Search for the cell housing the specified text and yield its [x, y] center coordinate. 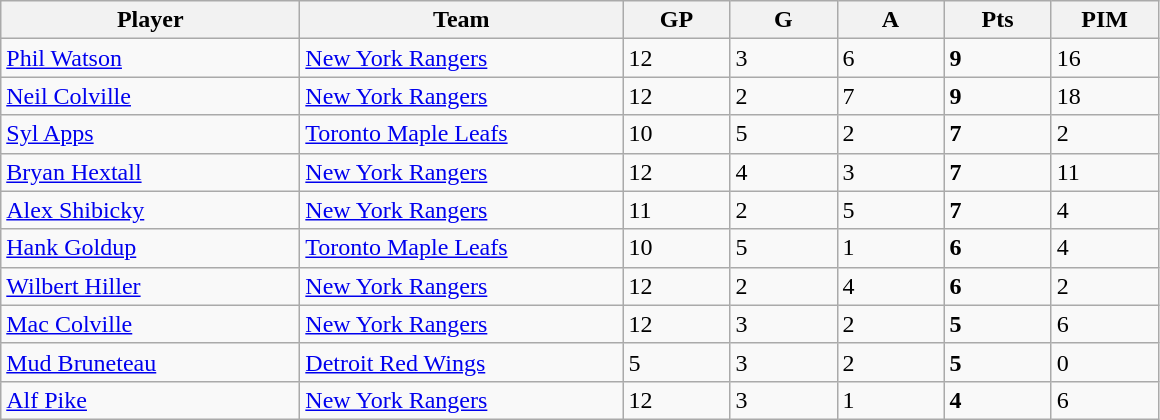
Neil Colville [150, 96]
G [784, 20]
Alex Shibicky [150, 210]
Alf Pike [150, 400]
Mud Bruneteau [150, 362]
Syl Apps [150, 134]
Hank Goldup [150, 248]
A [890, 20]
Team [462, 20]
Bryan Hextall [150, 172]
Detroit Red Wings [462, 362]
16 [1104, 58]
0 [1104, 362]
Wilbert Hiller [150, 286]
Player [150, 20]
GP [676, 20]
Pts [998, 20]
18 [1104, 96]
PIM [1104, 20]
Phil Watson [150, 58]
Mac Colville [150, 324]
